Locate the cell with the specified text and output its [x, y] center coordinate. 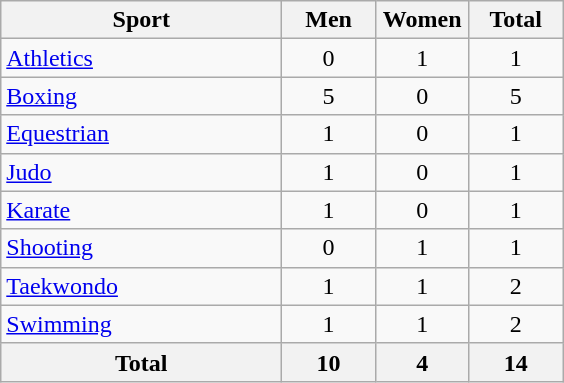
Taekwondo [142, 286]
Women [422, 20]
Men [329, 20]
Boxing [142, 96]
Karate [142, 210]
Equestrian [142, 134]
Swimming [142, 324]
Shooting [142, 248]
Sport [142, 20]
10 [329, 362]
4 [422, 362]
14 [516, 362]
Athletics [142, 58]
Judo [142, 172]
